Detect which cell encompasses the target text, then output its [x, y] center coordinate. 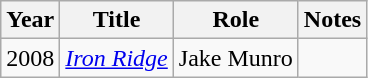
2008 [30, 58]
Iron Ridge [116, 58]
Jake Munro [236, 58]
Title [116, 20]
Year [30, 20]
Role [236, 20]
Notes [332, 20]
